Scan for the cell matching the given text and deliver its (x, y) coordinate at center. 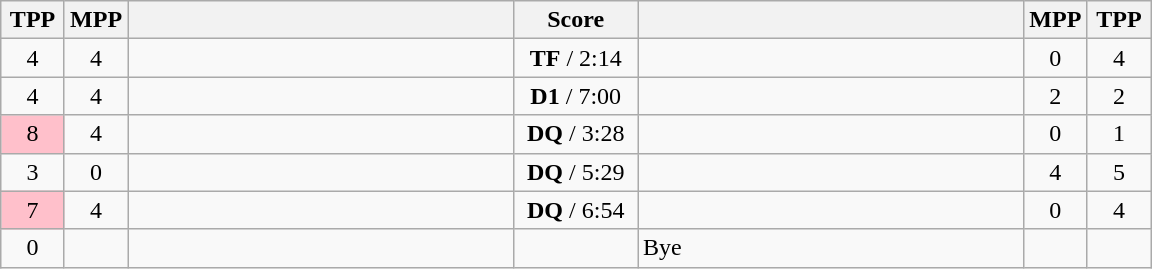
DQ / 6:54 (576, 210)
3 (33, 172)
7 (33, 210)
5 (1119, 172)
Score (576, 20)
TF / 2:14 (576, 58)
Bye (831, 248)
8 (33, 134)
D1 / 7:00 (576, 96)
DQ / 3:28 (576, 134)
DQ / 5:29 (576, 172)
1 (1119, 134)
